Determine the (X, Y) coordinate at the center of the cell enclosing the given text.  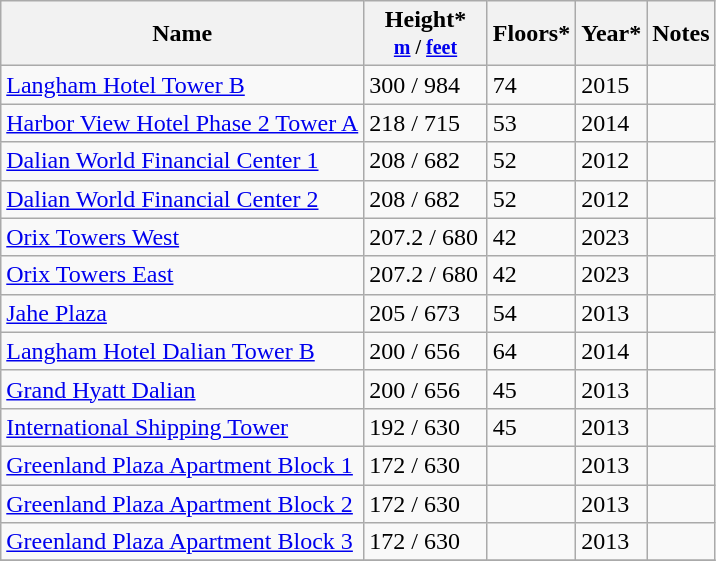
2015 (612, 85)
Name (182, 34)
Jahe Plaza (182, 313)
218 / 715 (426, 123)
Langham Hotel Tower B (182, 85)
54 (531, 313)
205 / 673 (426, 313)
Greenland Plaza Apartment Block 3 (182, 542)
International Shipping Tower (182, 427)
Floors* (531, 34)
Greenland Plaza Apartment Block 2 (182, 503)
53 (531, 123)
Orix Towers West (182, 237)
Dalian World Financial Center 2 (182, 199)
Greenland Plaza Apartment Block 1 (182, 465)
Harbor View Hotel Phase 2 Tower A (182, 123)
Height*m / feet (426, 34)
Year* (612, 34)
Langham Hotel Dalian Tower B (182, 351)
64 (531, 351)
192 / 630 (426, 427)
300 / 984 (426, 85)
Dalian World Financial Center 1 (182, 161)
Notes (681, 34)
Orix Towers East (182, 275)
74 (531, 85)
Grand Hyatt Dalian (182, 389)
